From the cell containing the given text, extract its center point as (X, Y) coordinate. 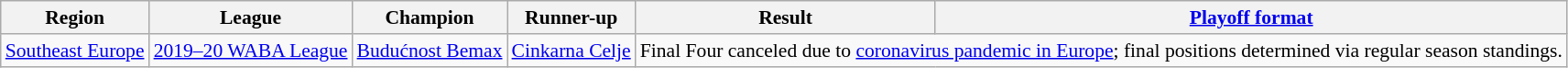
Champion (430, 17)
Result (786, 17)
Final Four canceled due to coronavirus pandemic in Europe; final positions determined via regular season standings. (1101, 51)
Playoff format (1251, 17)
2019–20 WABA League (251, 51)
Region (75, 17)
Southeast Europe (75, 51)
Budućnost Bemax (430, 51)
Cinkarna Celje (572, 51)
Runner-up (572, 17)
League (251, 17)
